From the cell containing the given text, extract its center point as [X, Y] coordinate. 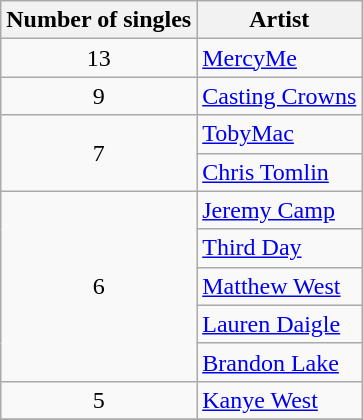
Artist [280, 20]
Third Day [280, 248]
13 [99, 58]
7 [99, 153]
Jeremy Camp [280, 210]
Kanye West [280, 400]
Matthew West [280, 286]
Chris Tomlin [280, 172]
Number of singles [99, 20]
Casting Crowns [280, 96]
5 [99, 400]
6 [99, 286]
TobyMac [280, 134]
MercyMe [280, 58]
9 [99, 96]
Lauren Daigle [280, 324]
Brandon Lake [280, 362]
